Pinpoint the cell where the given text exists, returning its (X, Y) midpoint coordinate. 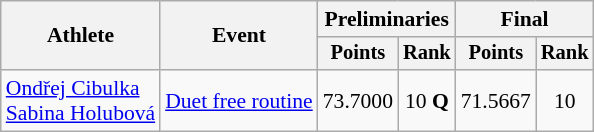
10 (565, 100)
Ondřej CibulkaSabina Holubová (80, 100)
73.7000 (358, 100)
Final (525, 19)
Athlete (80, 36)
Event (239, 36)
Preliminaries (387, 19)
10 Q (427, 100)
Duet free routine (239, 100)
71.5667 (496, 100)
